Pinpoint the cell where the given text exists, returning its (X, Y) midpoint coordinate. 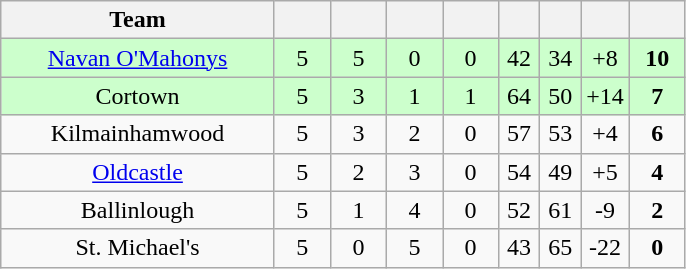
52 (520, 210)
St. Michael's (138, 248)
+14 (606, 96)
Navan O'Mahonys (138, 58)
+5 (606, 172)
+8 (606, 58)
Cortown (138, 96)
64 (520, 96)
43 (520, 248)
34 (560, 58)
Kilmainhamwood (138, 134)
57 (520, 134)
10 (657, 58)
Oldcastle (138, 172)
-22 (606, 248)
7 (657, 96)
42 (520, 58)
6 (657, 134)
53 (560, 134)
49 (560, 172)
65 (560, 248)
50 (560, 96)
54 (520, 172)
+4 (606, 134)
Team (138, 20)
Ballinlough (138, 210)
61 (560, 210)
-9 (606, 210)
